From the cell containing the given text, extract its center point as (X, Y) coordinate. 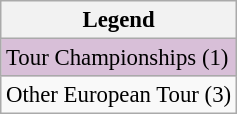
Other European Tour (3) (119, 95)
Legend (119, 20)
Tour Championships (1) (119, 58)
